Provide the (X, Y) coordinate of the cell's center where the given text is located.  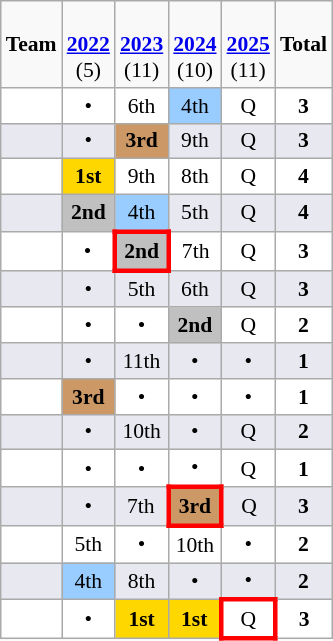
2025 (11) (248, 44)
2022(5) (88, 44)
11th (142, 361)
2023 (11) (142, 44)
2024 (10) (194, 44)
Total (304, 44)
Team (32, 44)
